From the cell containing the given text, extract its center point as [X, Y] coordinate. 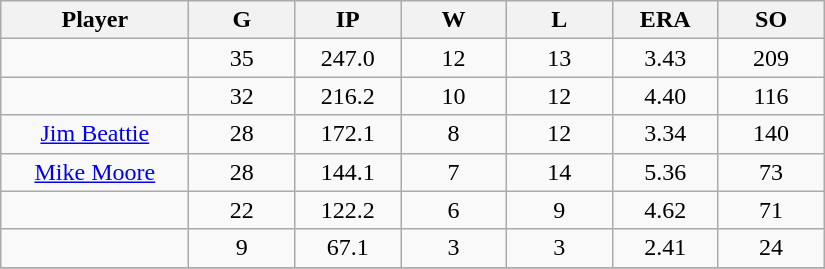
3.43 [665, 58]
2.41 [665, 248]
Jim Beattie [95, 134]
G [242, 20]
6 [454, 210]
4.40 [665, 96]
32 [242, 96]
247.0 [348, 58]
W [454, 20]
71 [771, 210]
14 [559, 172]
IP [348, 20]
172.1 [348, 134]
35 [242, 58]
24 [771, 248]
10 [454, 96]
3.34 [665, 134]
116 [771, 96]
216.2 [348, 96]
5.36 [665, 172]
SO [771, 20]
67.1 [348, 248]
7 [454, 172]
122.2 [348, 210]
Mike Moore [95, 172]
4.62 [665, 210]
13 [559, 58]
L [559, 20]
8 [454, 134]
ERA [665, 20]
22 [242, 210]
Player [95, 20]
140 [771, 134]
209 [771, 58]
144.1 [348, 172]
73 [771, 172]
